Capture the cell that displays the provided text and extract its [X, Y] central coordinate. 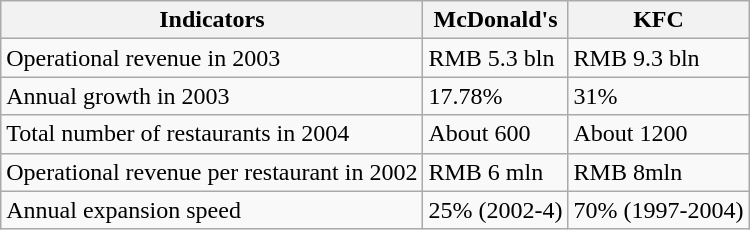
About 600 [496, 134]
25% (2002-4) [496, 210]
RMB 9.3 bln [658, 58]
McDonald's [496, 20]
RMB 5.3 bln [496, 58]
31% [658, 96]
Operational revenue per restaurant in 2002 [212, 172]
Total number of restaurants in 2004 [212, 134]
Annual expansion speed [212, 210]
Indicators [212, 20]
70% (1997-2004) [658, 210]
RMB 6 mln [496, 172]
17.78% [496, 96]
RMB 8mln [658, 172]
Annual growth in 2003 [212, 96]
About 1200 [658, 134]
KFC [658, 20]
Operational revenue in 2003 [212, 58]
